Detect which cell encompasses the target text, then output its (X, Y) center coordinate. 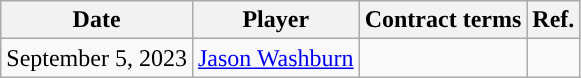
Date (97, 20)
Player (276, 20)
Jason Washburn (276, 58)
September 5, 2023 (97, 58)
Contract terms (443, 20)
Ref. (554, 20)
